Detect which cell encompasses the target text, then output its (X, Y) center coordinate. 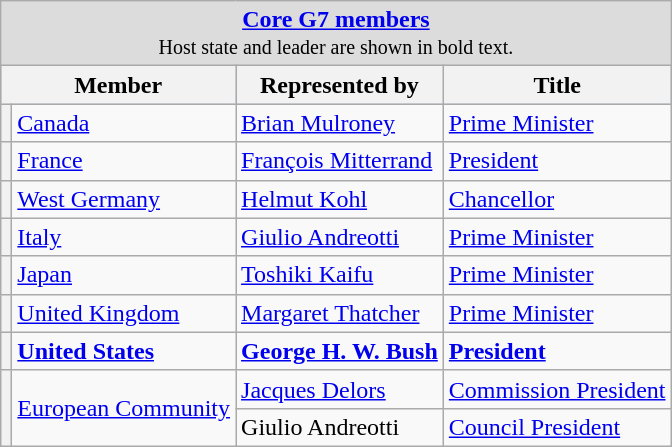
Core G7 membersHost state and leader are shown in bold text. (336, 34)
Japan (124, 275)
United Kingdom (124, 313)
Italy (124, 237)
Member (118, 85)
Chancellor (557, 199)
Jacques Delors (340, 389)
Helmut Kohl (340, 199)
France (124, 161)
Margaret Thatcher (340, 313)
Toshiki Kaifu (340, 275)
Brian Mulroney (340, 123)
Title (557, 85)
George H. W. Bush (340, 351)
Commission President (557, 389)
Represented by (340, 85)
United States (124, 351)
Council President (557, 427)
West Germany (124, 199)
European Community (124, 408)
Canada (124, 123)
François Mitterrand (340, 161)
